Extract the (x, y) coordinate from the center of the cell holding the provided text.  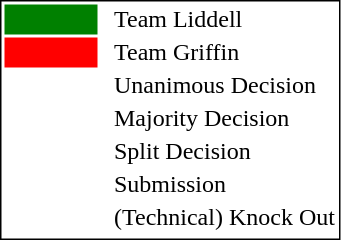
Team Liddell (224, 19)
(Technical) Knock Out (224, 217)
Team Griffin (224, 53)
Submission (224, 185)
Unanimous Decision (224, 85)
Split Decision (224, 151)
Majority Decision (224, 119)
